Find where the given text appears and provide that cell's center as (x, y) coordinate. 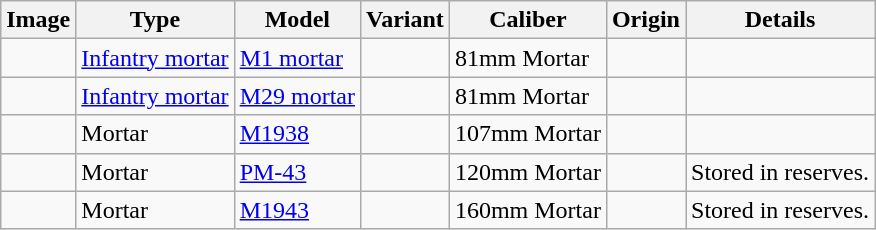
Caliber (528, 20)
M1943 (297, 210)
Model (297, 20)
107mm Mortar (528, 134)
M1 mortar (297, 58)
PM-43 (297, 172)
Details (780, 20)
160mm Mortar (528, 210)
Variant (406, 20)
Origin (646, 20)
M1938 (297, 134)
Image (38, 20)
M29 mortar (297, 96)
120mm Mortar (528, 172)
Type (155, 20)
